Return the [X, Y] coordinate for the center point of the cell that contains the specified text.  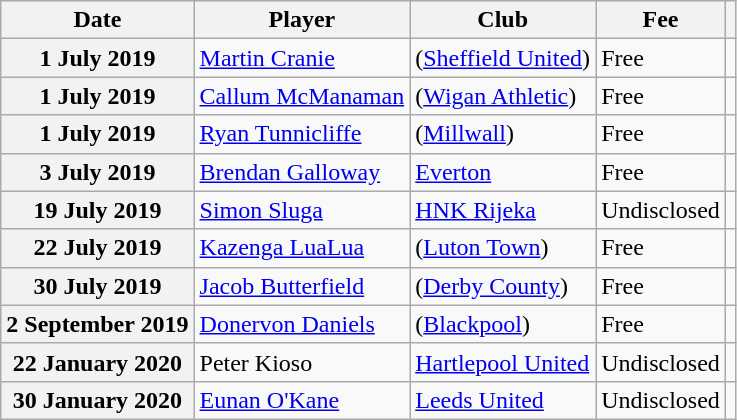
HNK Rijeka [503, 210]
Date [98, 20]
Hartlepool United [503, 362]
(Derby County) [503, 286]
Everton [503, 172]
2 September 2019 [98, 324]
Simon Sluga [302, 210]
(Millwall) [503, 134]
19 July 2019 [98, 210]
30 January 2020 [98, 400]
30 July 2019 [98, 286]
Club [503, 20]
Jacob Butterfield [302, 286]
Callum McManaman [302, 96]
Donervon Daniels [302, 324]
Brendan Galloway [302, 172]
Peter Kioso [302, 362]
Ryan Tunnicliffe [302, 134]
22 July 2019 [98, 248]
(Sheffield United) [503, 58]
Leeds United [503, 400]
Kazenga LuaLua [302, 248]
(Luton Town) [503, 248]
Eunan O'Kane [302, 400]
3 July 2019 [98, 172]
Fee [661, 20]
22 January 2020 [98, 362]
Martin Cranie [302, 58]
(Wigan Athletic) [503, 96]
(Blackpool) [503, 324]
Player [302, 20]
